Determine the (x, y) coordinate at the center of the cell enclosing the given text.  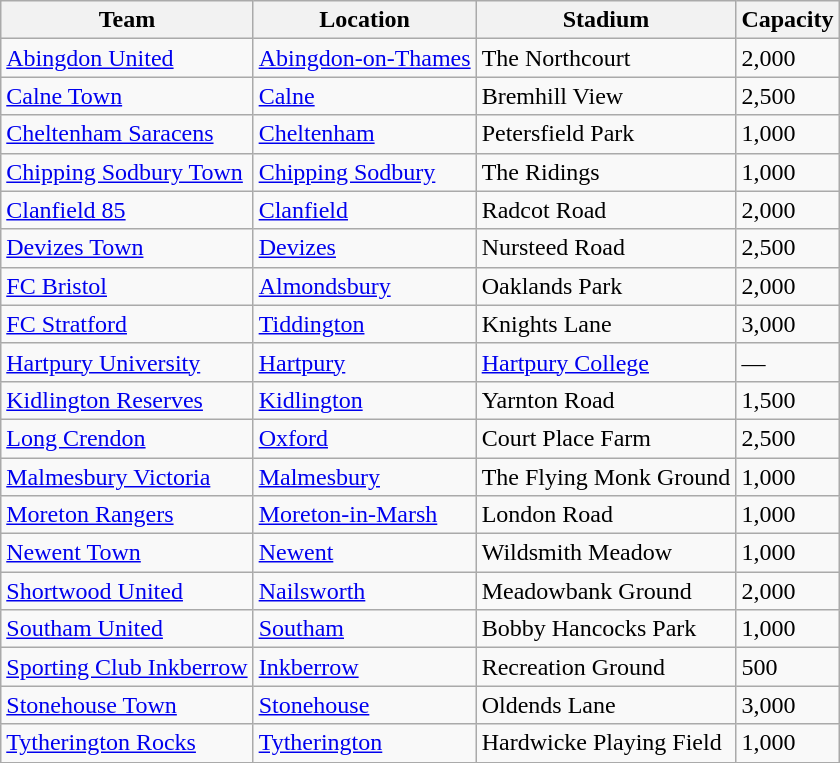
Capacity (788, 20)
Calne Town (127, 96)
Southam (364, 629)
Malmesbury Victoria (127, 477)
Clanfield 85 (127, 210)
Malmesbury (364, 477)
Knights Lane (606, 324)
The Ridings (606, 172)
Recreation Ground (606, 667)
Location (364, 20)
Bremhill View (606, 96)
London Road (606, 515)
Sporting Club Inkberrow (127, 667)
Newent Town (127, 553)
Tytherington (364, 743)
Long Crendon (127, 438)
Moreton-in-Marsh (364, 515)
Hartpury (364, 362)
Bobby Hancocks Park (606, 629)
Calne (364, 96)
Abingdon United (127, 58)
Southam United (127, 629)
Cheltenham (364, 134)
Almondsbury (364, 286)
Hartpury College (606, 362)
Stadium (606, 20)
Kidlington Reserves (127, 400)
Devizes (364, 248)
Tiddington (364, 324)
Chipping Sodbury Town (127, 172)
Devizes Town (127, 248)
Court Place Farm (606, 438)
Oxford (364, 438)
1,500 (788, 400)
Newent (364, 553)
Yarnton Road (606, 400)
Stonehouse (364, 705)
Nailsworth (364, 591)
Tytherington Rocks (127, 743)
Kidlington (364, 400)
FC Stratford (127, 324)
Hardwicke Playing Field (606, 743)
Hartpury University (127, 362)
Nursteed Road (606, 248)
The Flying Monk Ground (606, 477)
Abingdon-on-Thames (364, 58)
Moreton Rangers (127, 515)
Meadowbank Ground (606, 591)
500 (788, 667)
Oldends Lane (606, 705)
Team (127, 20)
Chipping Sodbury (364, 172)
Oaklands Park (606, 286)
Clanfield (364, 210)
Stonehouse Town (127, 705)
The Northcourt (606, 58)
FC Bristol (127, 286)
— (788, 362)
Radcot Road (606, 210)
Wildsmith Meadow (606, 553)
Cheltenham Saracens (127, 134)
Shortwood United (127, 591)
Inkberrow (364, 667)
Petersfield Park (606, 134)
